Determine the (X, Y) coordinate at the center of the cell enclosing the given text.  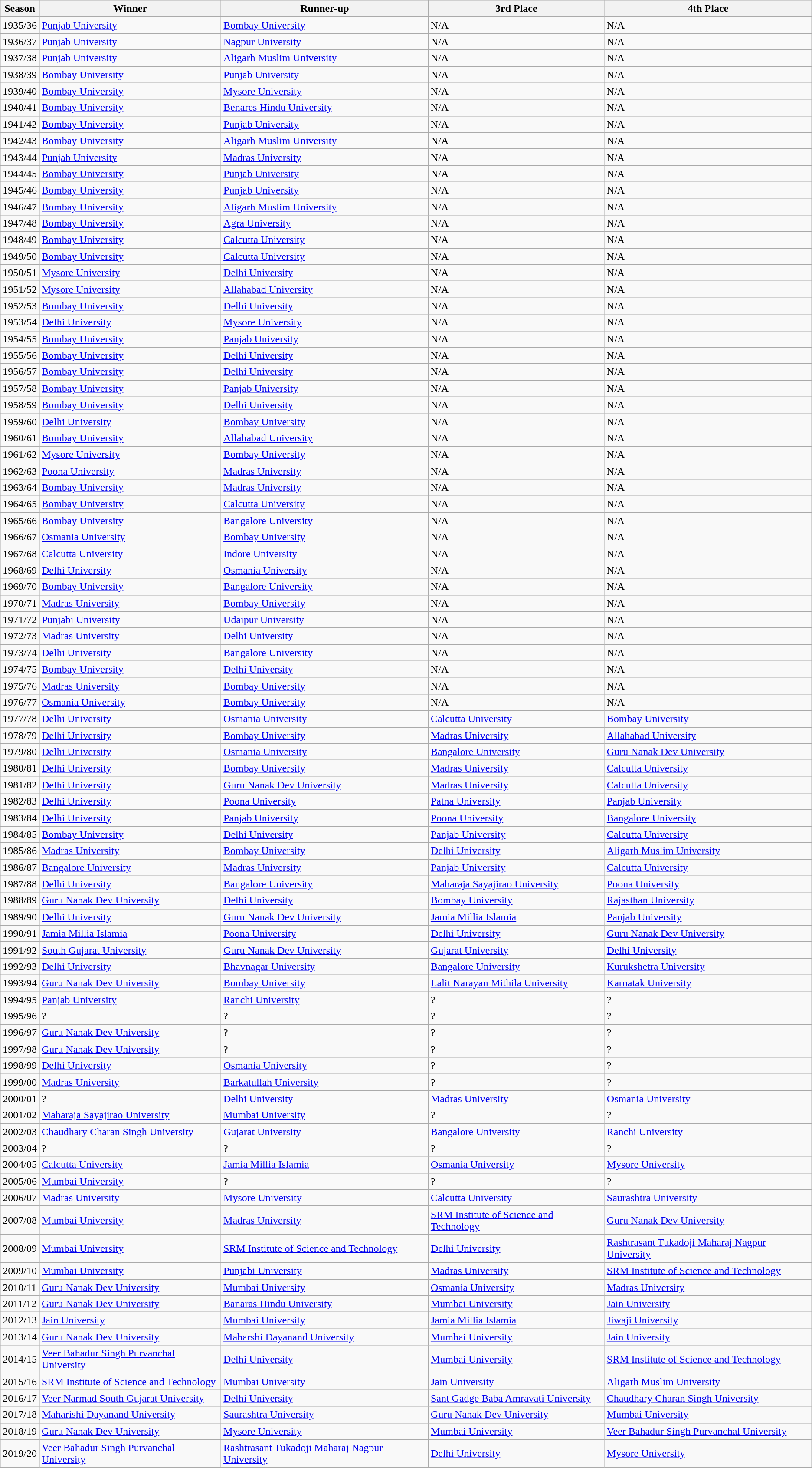
Maharishi Dayanand University (130, 1415)
Benares Hindu University (325, 108)
Winner (130, 9)
2005/06 (20, 1181)
1959/60 (20, 421)
2016/17 (20, 1398)
1960/61 (20, 438)
1947/48 (20, 223)
2011/12 (20, 1304)
Karnatak University (708, 983)
1998/99 (20, 1066)
1956/57 (20, 372)
1993/94 (20, 983)
Maharshi Dayanand University (325, 1337)
1986/87 (20, 867)
Indore University (325, 554)
2017/18 (20, 1415)
2008/09 (20, 1248)
4th Place (708, 9)
1967/68 (20, 554)
2006/07 (20, 1198)
1950/51 (20, 273)
Kurukshetra University (708, 966)
1944/45 (20, 174)
1957/58 (20, 388)
Barkatullah University (325, 1082)
1999/00 (20, 1082)
1990/91 (20, 933)
Rajasthan University (708, 900)
Veer Narmad South Gujarat University (130, 1398)
1970/71 (20, 603)
2019/20 (20, 1454)
1949/50 (20, 256)
1936/37 (20, 42)
2015/16 (20, 1382)
Nagpur University (325, 42)
2013/14 (20, 1337)
3rd Place (516, 9)
South Gujarat University (130, 950)
1995/96 (20, 1016)
2001/02 (20, 1115)
Lalit Narayan Mithila University (516, 983)
1954/55 (20, 339)
1941/42 (20, 124)
2002/03 (20, 1132)
Patna University (516, 801)
1965/66 (20, 521)
1972/73 (20, 636)
1982/83 (20, 801)
1994/95 (20, 999)
1952/53 (20, 306)
1962/63 (20, 471)
1975/76 (20, 686)
1964/65 (20, 504)
2009/10 (20, 1271)
1937/38 (20, 58)
Jiwaji University (708, 1320)
1974/75 (20, 669)
1955/56 (20, 355)
1939/40 (20, 91)
1988/89 (20, 900)
1991/92 (20, 950)
1943/44 (20, 157)
1951/52 (20, 289)
1945/46 (20, 190)
1989/90 (20, 917)
Agra University (325, 223)
2000/01 (20, 1099)
1978/79 (20, 736)
1968/69 (20, 570)
1996/97 (20, 1033)
1979/80 (20, 752)
1983/84 (20, 818)
2007/08 (20, 1220)
2018/19 (20, 1431)
1985/86 (20, 851)
1935/36 (20, 25)
1963/64 (20, 488)
1966/67 (20, 537)
2003/04 (20, 1148)
1953/54 (20, 322)
1948/49 (20, 240)
Sant Gadge Baba Amravati University (516, 1398)
1942/43 (20, 141)
1940/41 (20, 108)
1946/47 (20, 207)
Banaras Hindu University (325, 1304)
1997/98 (20, 1049)
2012/13 (20, 1320)
Season (20, 9)
1973/74 (20, 653)
2004/05 (20, 1165)
1971/72 (20, 620)
2010/11 (20, 1287)
1961/62 (20, 454)
1958/59 (20, 405)
1969/70 (20, 587)
1980/81 (20, 768)
1984/85 (20, 834)
1992/93 (20, 966)
1981/82 (20, 785)
1976/77 (20, 702)
Bhavnagar University (325, 966)
1987/88 (20, 884)
Runner-up (325, 9)
1938/39 (20, 75)
1977/78 (20, 719)
Udaipur University (325, 620)
2014/15 (20, 1359)
